Scan for the cell matching the given text and deliver its [X, Y] coordinate at center. 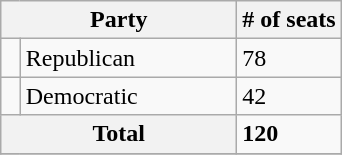
42 [289, 96]
Democratic [128, 96]
# of seats [289, 20]
120 [289, 134]
Republican [128, 58]
Party [119, 20]
Total [119, 134]
78 [289, 58]
